Search for the cell housing the specified text and yield its (X, Y) center coordinate. 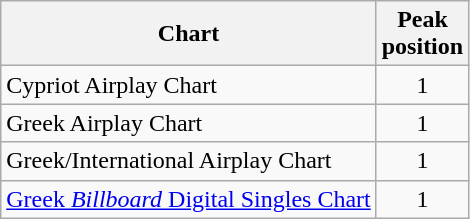
Peak position (422, 34)
Chart (188, 34)
Greek Airplay Chart (188, 123)
Cypriot Airplay Chart (188, 85)
Greek Billboard Digital Singles Chart (188, 199)
Greek/International Airplay Chart (188, 161)
